Capture the cell that displays the provided text and extract its (x, y) central coordinate. 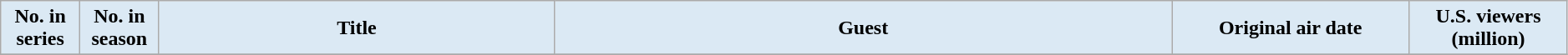
Guest (864, 28)
U.S. viewers(million) (1489, 28)
Title (357, 28)
No. inseason (119, 28)
Original air date (1291, 28)
No. inseries (40, 28)
